Capture the cell that displays the provided text and extract its (x, y) central coordinate. 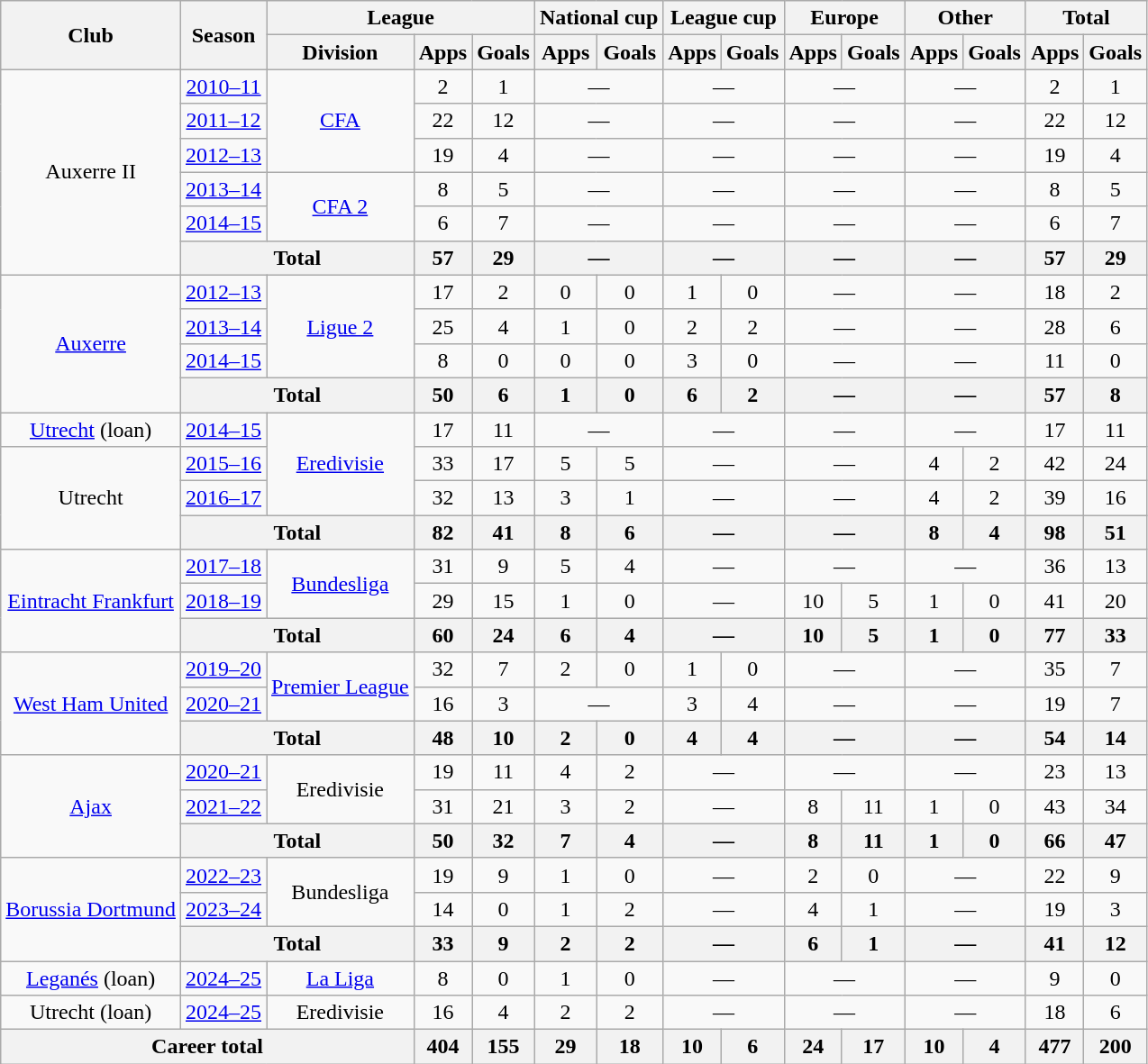
Utrecht (91, 498)
25 (442, 326)
43 (1054, 806)
Leganés (loan) (91, 978)
477 (1054, 1047)
Auxerre (91, 343)
77 (1054, 635)
Other (965, 18)
Career total (207, 1047)
66 (1054, 841)
34 (1116, 806)
League cup (724, 18)
54 (1054, 738)
155 (504, 1047)
2021–22 (223, 806)
2018–19 (223, 601)
2010–11 (223, 86)
Division (341, 52)
La Liga (341, 978)
CFA 2 (341, 206)
28 (1054, 326)
Season (223, 35)
Europe (844, 18)
98 (1054, 532)
60 (442, 635)
Premier League (341, 687)
20 (1116, 601)
Ligue 2 (341, 326)
Eintracht Frankfurt (91, 601)
48 (442, 738)
Club (91, 35)
Ajax (91, 806)
36 (1054, 567)
42 (1054, 464)
2011–12 (223, 121)
23 (1054, 772)
CFA (341, 121)
51 (1116, 532)
National cup (598, 18)
2023–24 (223, 909)
League (401, 18)
Borussia Dortmund (91, 909)
21 (504, 806)
2022–23 (223, 875)
82 (442, 532)
2015–16 (223, 464)
15 (504, 601)
35 (1054, 669)
404 (442, 1047)
2019–20 (223, 669)
200 (1116, 1047)
39 (1054, 498)
Auxerre II (91, 172)
West Ham United (91, 704)
47 (1116, 841)
2016–17 (223, 498)
2017–18 (223, 567)
